Determine the [x, y] coordinate at the center of the cell enclosing the given text.  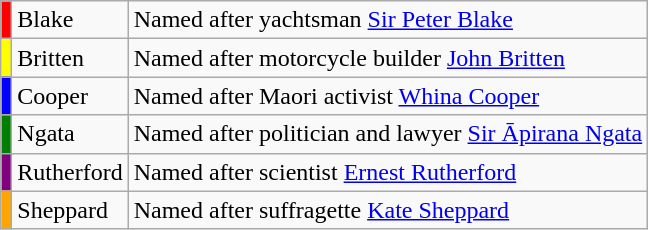
Blake [70, 20]
Ngata [70, 134]
Sheppard [70, 210]
Named after politician and lawyer Sir Āpirana Ngata [388, 134]
Rutherford [70, 172]
Cooper [70, 96]
Named after yachtsman Sir Peter Blake [388, 20]
Named after motorcycle builder John Britten [388, 58]
Named after scientist Ernest Rutherford [388, 172]
Named after Maori activist Whina Cooper [388, 96]
Named after suffragette Kate Sheppard [388, 210]
Britten [70, 58]
